Search for the cell housing the specified text and yield its (x, y) center coordinate. 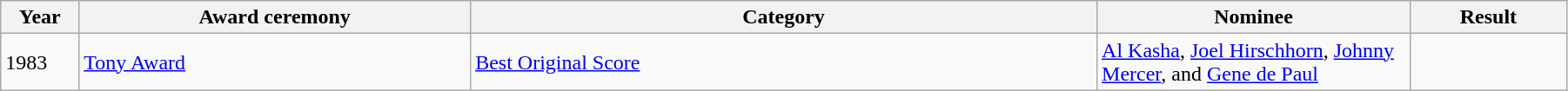
Tony Award (275, 62)
Category (784, 17)
Al Kasha, Joel Hirschhorn, Johnny Mercer, and Gene de Paul (1254, 62)
Best Original Score (784, 62)
Result (1488, 17)
1983 (40, 62)
Nominee (1254, 17)
Award ceremony (275, 17)
Year (40, 17)
